Return [x, y] of the center of cell containing provided text 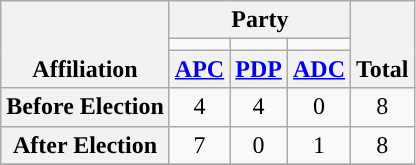
Affiliation [86, 44]
Party [260, 20]
ADC [318, 69]
1 [318, 145]
After Election [86, 145]
Total [383, 44]
7 [199, 145]
PDP [259, 69]
APC [199, 69]
Before Election [86, 107]
